Determine the (X, Y) coordinate at the center of the cell enclosing the given text.  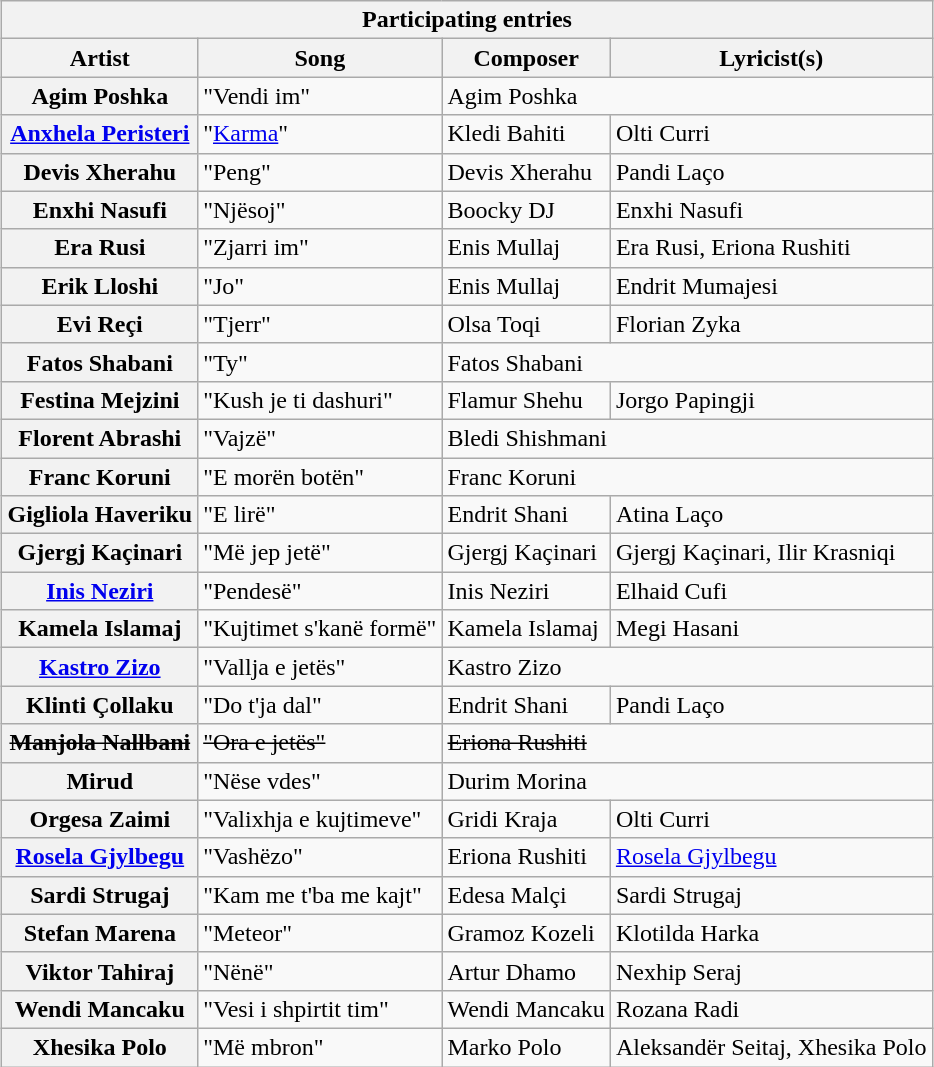
Klotilda Harka (771, 933)
Durim Morina (687, 781)
Orgesa Zaimi (100, 819)
Gramoz Kozeli (526, 933)
Gjergj Kaçinari, Ilir Krasniqi (771, 553)
"Jo" (320, 286)
"Nëse vdes" (320, 781)
Elhaid Cufi (771, 591)
"Kujtimet s'kanë formë" (320, 629)
Aleksandër Seitaj, Xhesika Polo (771, 1047)
Jorgo Papingji (771, 400)
Bledi Shishmani (687, 438)
Gridi Kraja (526, 819)
"Meteor" (320, 933)
Song (320, 58)
Lyricist(s) (771, 58)
Composer (526, 58)
Klinti Çollaku (100, 705)
"Më mbron" (320, 1047)
Gigliola Haveriku (100, 515)
Flamur Shehu (526, 400)
"Ty" (320, 362)
Rozana Radi (771, 1009)
"E morën botën" (320, 477)
Nexhip Seraj (771, 971)
Participating entries (467, 20)
"Më jep jetë" (320, 553)
Stefan Marena (100, 933)
Atina Laço (771, 515)
Edesa Malçi (526, 895)
Xhesika Polo (100, 1047)
Endrit Mumajesi (771, 286)
Mirud (100, 781)
Festina Mejzini (100, 400)
Anxhela Peristeri (100, 134)
"Valixhja e kujtimeve" (320, 819)
"Vallja e jetës" (320, 667)
"Kush je ti dashuri" (320, 400)
"Vendi im" (320, 96)
Megi Hasani (771, 629)
Kledi Bahiti (526, 134)
Olsa Toqi (526, 324)
"Vajzë" (320, 438)
"Peng" (320, 172)
"Pendesë" (320, 591)
"Njësoj" (320, 210)
Erik Lloshi (100, 286)
"Vesi i shpirtit tim" (320, 1009)
Florent Abrashi (100, 438)
Era Rusi, Eriona Rushiti (771, 248)
"Nënë" (320, 971)
Marko Polo (526, 1047)
Manjola Nallbani (100, 743)
Boocky DJ (526, 210)
"E lirë" (320, 515)
Evi Reçi (100, 324)
Viktor Tahiraj (100, 971)
Artur Dhamo (526, 971)
"Do t'ja dal" (320, 705)
Era Rusi (100, 248)
"Vashëzo" (320, 857)
"Tjerr" (320, 324)
"Kam me t'ba me kajt" (320, 895)
"Zjarri im" (320, 248)
Florian Zyka (771, 324)
Artist (100, 58)
"Ora e jetës" (320, 743)
"Karma" (320, 134)
